Output the (x, y) coordinate of the center of the cell containing the given text.  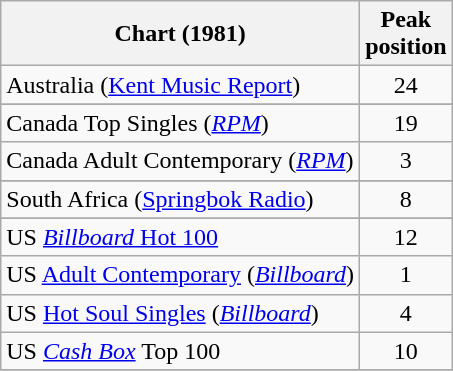
19 (406, 123)
8 (406, 199)
Australia (Kent Music Report) (180, 85)
US Billboard Hot 100 (180, 237)
1 (406, 275)
24 (406, 85)
US Adult Contemporary (Billboard) (180, 275)
US Cash Box Top 100 (180, 351)
Canada Adult Contemporary (RPM) (180, 161)
US Hot Soul Singles (Billboard) (180, 313)
3 (406, 161)
South Africa (Springbok Radio) (180, 199)
Canada Top Singles (RPM) (180, 123)
10 (406, 351)
Peakposition (406, 34)
4 (406, 313)
Chart (1981) (180, 34)
12 (406, 237)
